Find where the given text appears and provide that cell's center as (x, y) coordinate. 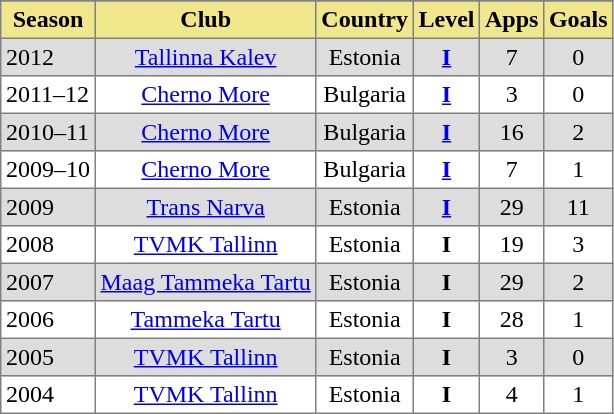
2005 (48, 357)
28 (512, 320)
4 (512, 395)
2004 (48, 395)
11 (578, 207)
Country (364, 20)
Goals (578, 20)
2008 (48, 245)
Tammeka Tartu (206, 320)
2012 (48, 57)
2009–10 (48, 170)
Club (206, 20)
2006 (48, 320)
Maag Tammeka Tartu (206, 282)
16 (512, 132)
Trans Narva (206, 207)
19 (512, 245)
2009 (48, 207)
2010–11 (48, 132)
Season (48, 20)
Tallinna Kalev (206, 57)
Apps (512, 20)
2011–12 (48, 95)
2007 (48, 282)
Level (446, 20)
